Determine the [X, Y] coordinate at the center of the cell enclosing the given text.  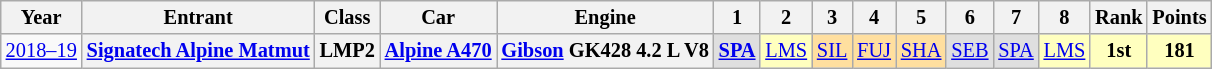
8 [1065, 17]
SIL [832, 51]
FUJ [874, 51]
4 [874, 17]
Gibson GK428 4.2 L V8 [604, 51]
Points [1179, 17]
6 [970, 17]
7 [1016, 17]
SEB [970, 51]
1st [1118, 51]
2 [786, 17]
5 [921, 17]
Year [42, 17]
Engine [604, 17]
LMP2 [348, 51]
Entrant [198, 17]
1 [738, 17]
Alpine A470 [438, 51]
181 [1179, 51]
SHA [921, 51]
Rank [1118, 17]
Signatech Alpine Matmut [198, 51]
Car [438, 17]
Class [348, 17]
3 [832, 17]
2018–19 [42, 51]
